Provide the [x, y] coordinate of the cell's center where the given text is located.  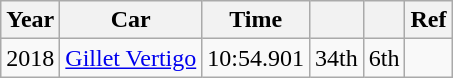
34th [336, 58]
Year [30, 20]
10:54.901 [256, 58]
Car [131, 20]
Ref [428, 20]
Gillet Vertigo [131, 58]
2018 [30, 58]
Time [256, 20]
6th [384, 58]
